Provide the (x, y) coordinate of the cell's center where the given text is located.  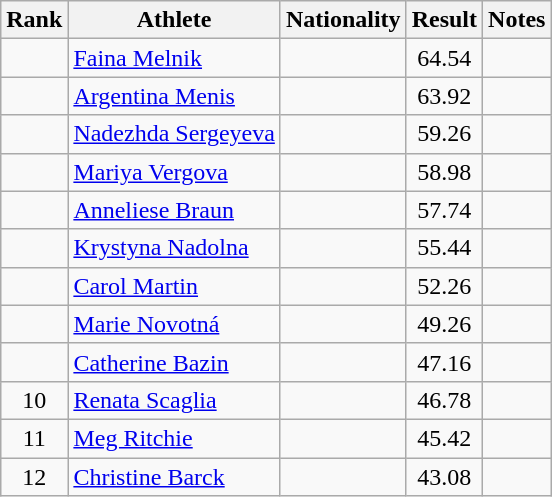
Argentina Menis (174, 96)
52.26 (444, 286)
Notes (517, 20)
64.54 (444, 58)
45.42 (444, 438)
Meg Ritchie (174, 438)
Christine Barck (174, 477)
58.98 (444, 172)
10 (34, 400)
Athlete (174, 20)
Krystyna Nadolna (174, 248)
46.78 (444, 400)
Carol Martin (174, 286)
57.74 (444, 210)
59.26 (444, 134)
Faina Melnik (174, 58)
Mariya Vergova (174, 172)
Marie Novotná (174, 324)
Renata Scaglia (174, 400)
Nadezhda Sergeyeva (174, 134)
Nationality (343, 20)
12 (34, 477)
Result (444, 20)
47.16 (444, 362)
Anneliese Braun (174, 210)
63.92 (444, 96)
55.44 (444, 248)
Rank (34, 20)
43.08 (444, 477)
Catherine Bazin (174, 362)
49.26 (444, 324)
11 (34, 438)
